Return [x, y] of the center of cell containing provided text 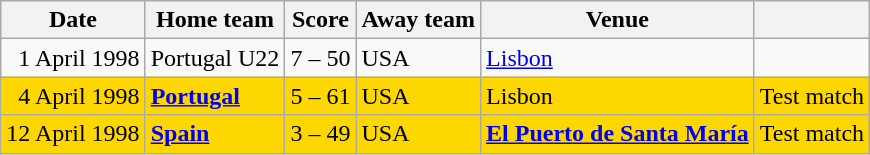
Venue [618, 20]
4 April 1998 [73, 96]
Home team [215, 20]
Spain [215, 134]
3 – 49 [320, 134]
Portugal U22 [215, 58]
1 April 1998 [73, 58]
Date [73, 20]
12 April 1998 [73, 134]
7 – 50 [320, 58]
El Puerto de Santa María [618, 134]
5 – 61 [320, 96]
Score [320, 20]
Portugal [215, 96]
Away team [418, 20]
